Capture the cell that displays the provided text and extract its (X, Y) central coordinate. 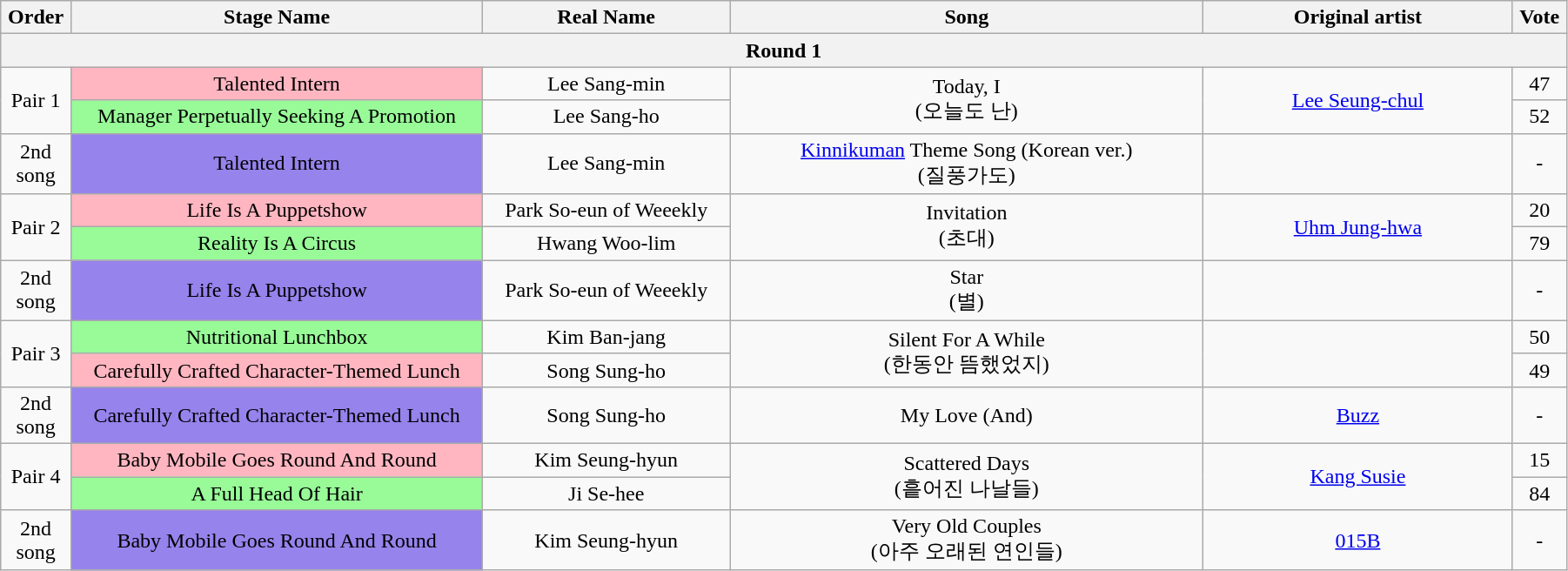
Pair 1 (37, 100)
Kim Ban-jang (606, 337)
My Love (And) (967, 414)
Stage Name (277, 17)
Manager Perpetually Seeking A Promotion (277, 117)
Original artist (1357, 17)
Kinnikuman Theme Song (Korean ver.)(질풍가도) (967, 164)
Order (37, 17)
52 (1540, 117)
Hwang Woo-lim (606, 244)
79 (1540, 244)
Lee Seung-chul (1357, 100)
Pair 2 (37, 227)
49 (1540, 370)
15 (1540, 460)
Reality Is A Circus (277, 244)
Ji Se-hee (606, 494)
Pair 4 (37, 476)
Uhm Jung-hwa (1357, 227)
Nutritional Lunchbox (277, 337)
Buzz (1357, 414)
Today, I(오늘도 난) (967, 100)
Scattered Days(흩어진 나날들) (967, 476)
Real Name (606, 17)
Very Old Couples(아주 오래된 연인들) (967, 541)
A Full Head Of Hair (277, 494)
Vote (1540, 17)
Star(별) (967, 291)
Song (967, 17)
Pair 3 (37, 353)
Round 1 (784, 50)
015B (1357, 541)
84 (1540, 494)
Invitation(초대) (967, 227)
47 (1540, 84)
20 (1540, 211)
50 (1540, 337)
Lee Sang-ho (606, 117)
Kang Susie (1357, 476)
Silent For A While(한동안 뜸했었지) (967, 353)
